Return the [x, y] coordinate for the center point of the cell that contains the specified text.  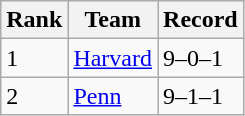
Rank [34, 20]
Record [201, 20]
Harvard [113, 58]
Penn [113, 96]
9–0–1 [201, 58]
9–1–1 [201, 96]
1 [34, 58]
Team [113, 20]
2 [34, 96]
